Return [X, Y] of the center of cell containing provided text 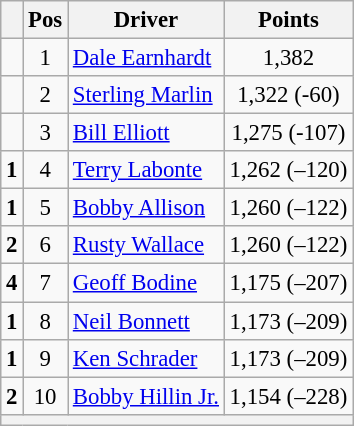
Rusty Wallace [146, 245]
Sterling Marlin [146, 95]
10 [46, 396]
Terry Labonte [146, 170]
Bobby Hillin Jr. [146, 396]
1,175 (–207) [288, 283]
8 [46, 321]
Pos [46, 20]
7 [46, 283]
9 [46, 358]
Neil Bonnett [146, 321]
1,382 [288, 58]
3 [46, 133]
6 [46, 245]
Bill Elliott [146, 133]
Geoff Bodine [146, 283]
1,322 (-60) [288, 95]
Points [288, 20]
Driver [146, 20]
Dale Earnhardt [146, 58]
Ken Schrader [146, 358]
1,275 (-107) [288, 133]
1,154 (–228) [288, 396]
5 [46, 208]
1,262 (–120) [288, 170]
Bobby Allison [146, 208]
